From the cell containing the given text, extract its center point as [X, Y] coordinate. 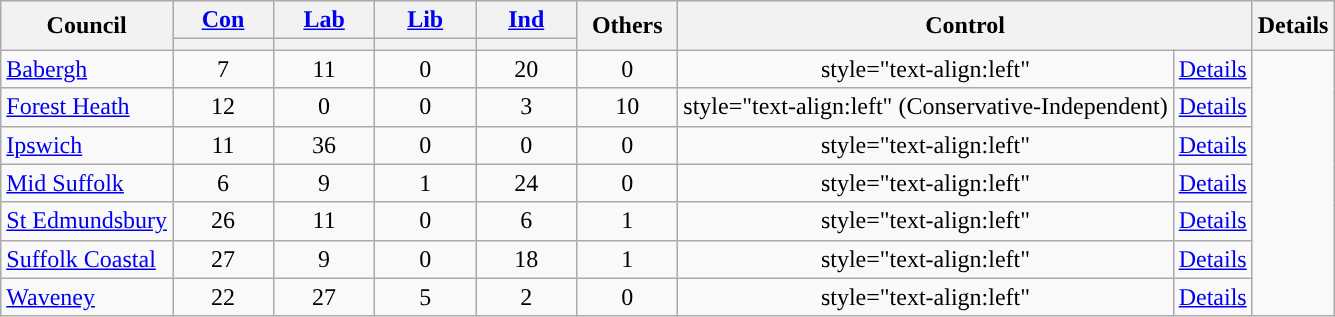
Ind [526, 20]
Suffolk Coastal [87, 259]
3 [526, 107]
20 [526, 69]
18 [526, 259]
5 [426, 297]
Mid Suffolk [87, 183]
Control [965, 26]
Council [87, 26]
12 [222, 107]
7 [222, 69]
Forest Heath [87, 107]
Babergh [87, 69]
Others [628, 26]
22 [222, 297]
Con [222, 20]
style="text-align:left" (Conservative-Independent) [926, 107]
Ipswich [87, 145]
Lab [324, 20]
Waveney [87, 297]
10 [628, 107]
Lib [426, 20]
36 [324, 145]
2 [526, 297]
St Edmundsbury [87, 221]
26 [222, 221]
24 [526, 183]
